Find where the given text appears and provide that cell's center as [X, Y] coordinate. 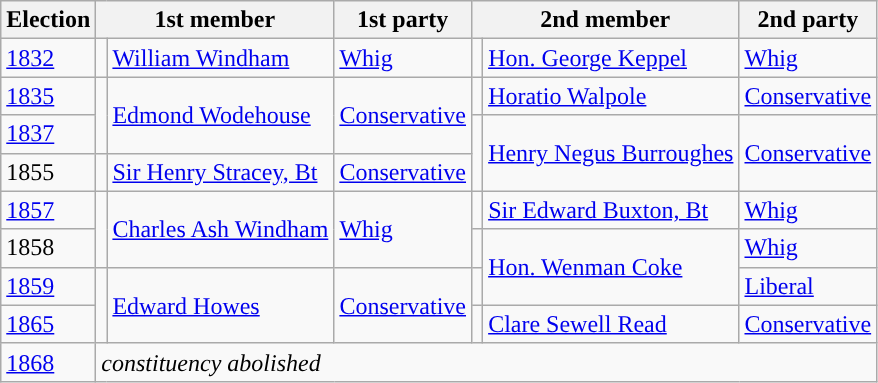
2nd member [606, 20]
Sir Edward Buxton, Bt [611, 210]
William Windham [220, 58]
2nd party [808, 20]
1855 [48, 172]
Sir Henry Stracey, Bt [220, 172]
Liberal [808, 286]
1832 [48, 58]
1865 [48, 324]
Henry Negus Burroughes [611, 153]
constituency abolished [486, 362]
1858 [48, 248]
Clare Sewell Read [611, 324]
1st party [403, 20]
1857 [48, 210]
1859 [48, 286]
1837 [48, 134]
Edward Howes [220, 305]
1868 [48, 362]
1835 [48, 96]
1st member [215, 20]
Hon. George Keppel [611, 58]
Edmond Wodehouse [220, 115]
Election [48, 20]
Charles Ash Windham [220, 229]
Horatio Walpole [611, 96]
Hon. Wenman Coke [611, 267]
